Extract the (x, y) coordinate from the center of the cell holding the provided text.  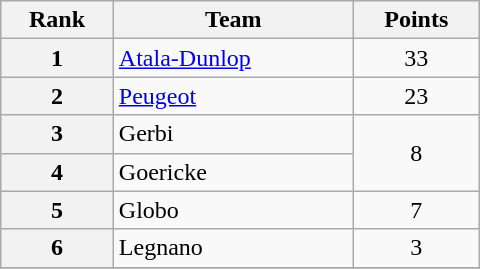
2 (58, 96)
Points (416, 20)
Goericke (233, 172)
Rank (58, 20)
4 (58, 172)
1 (58, 58)
33 (416, 58)
Peugeot (233, 96)
6 (58, 248)
Team (233, 20)
Globo (233, 210)
7 (416, 210)
Atala-Dunlop (233, 58)
Legnano (233, 248)
Gerbi (233, 134)
8 (416, 153)
5 (58, 210)
23 (416, 96)
